Return the [x, y] coordinate for the center point of the cell that contains the specified text.  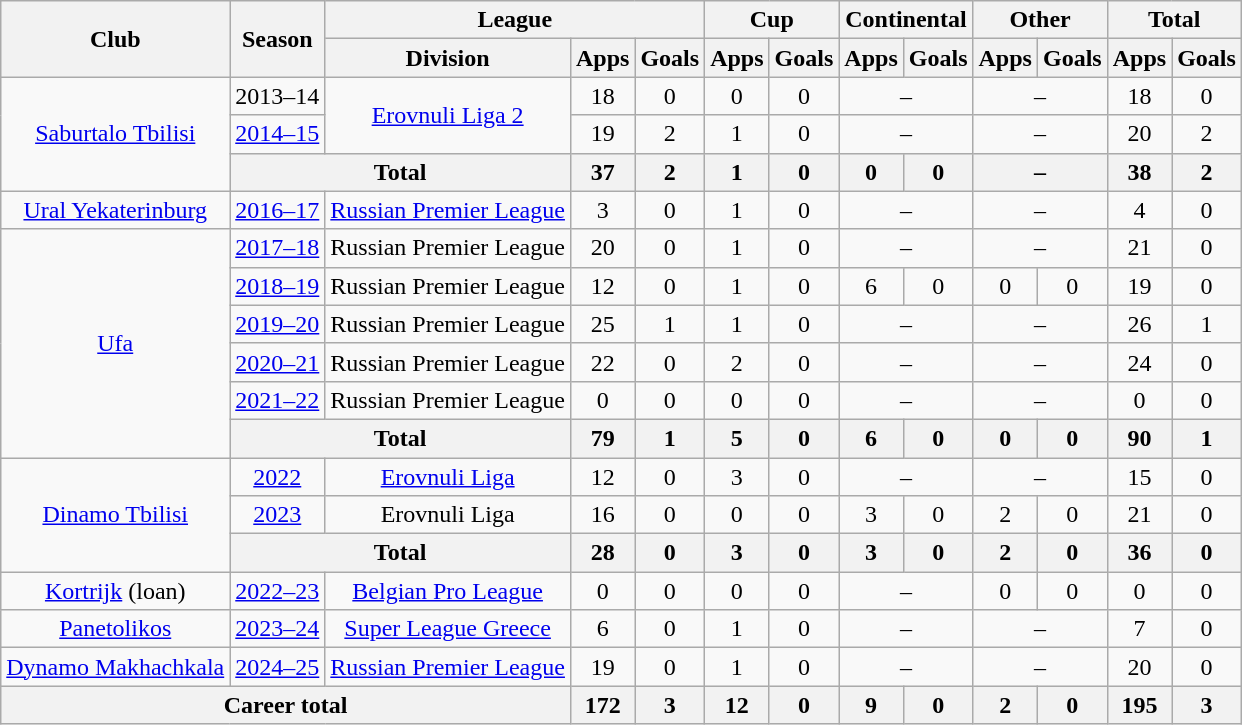
Super League Greece [448, 629]
Career total [286, 705]
90 [1139, 438]
2014–15 [278, 134]
22 [602, 362]
195 [1139, 705]
Season [278, 39]
38 [1139, 172]
2017–18 [278, 248]
79 [602, 438]
2021–22 [278, 400]
Ural Yekaterinburg [116, 210]
2018–19 [278, 286]
Other [1040, 20]
2023 [278, 515]
Kortrijk (loan) [116, 591]
37 [602, 172]
2020–21 [278, 362]
Cup [772, 20]
League [515, 20]
28 [602, 553]
Continental [906, 20]
15 [1139, 477]
26 [1139, 324]
7 [1139, 629]
25 [602, 324]
2016–17 [278, 210]
172 [602, 705]
4 [1139, 210]
Ufa [116, 343]
Belgian Pro League [448, 591]
9 [871, 705]
2019–20 [278, 324]
Club [116, 39]
24 [1139, 362]
Dinamo Tbilisi [116, 515]
2022–23 [278, 591]
Saburtalo Tbilisi [116, 134]
2022 [278, 477]
16 [602, 515]
Division [448, 58]
Panetolikos [116, 629]
Dynamo Makhachkala [116, 667]
2024–25 [278, 667]
2023–24 [278, 629]
5 [737, 438]
36 [1139, 553]
Erovnuli Liga 2 [448, 115]
2013–14 [278, 96]
